Locate the cell with the specified text and output its [x, y] center coordinate. 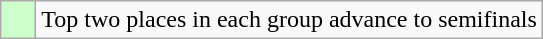
Top two places in each group advance to semifinals [290, 20]
